For the text-containing cell, return its midpoint in (x, y) coordinate format. 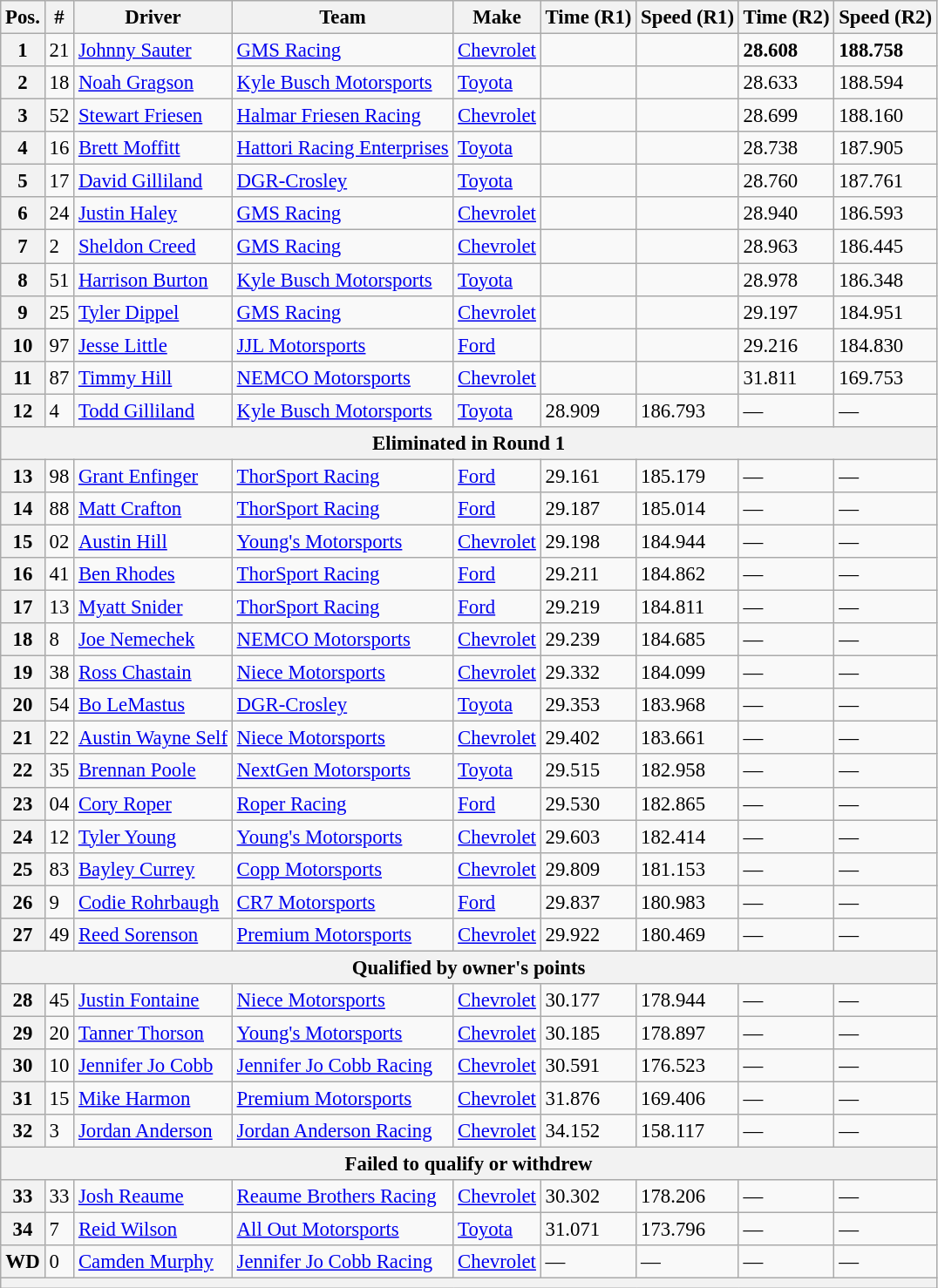
29.239 (588, 640)
88 (59, 509)
Halmar Friesen Racing (343, 116)
182.414 (688, 837)
187.761 (886, 181)
Sheldon Creed (153, 247)
27 (23, 935)
Driver (153, 17)
Todd Gilliland (153, 410)
04 (59, 803)
29.809 (588, 869)
Make (497, 17)
Ben Rhodes (153, 574)
185.179 (688, 476)
30.185 (588, 1033)
19 (23, 673)
Brennan Poole (153, 771)
02 (59, 541)
176.523 (688, 1066)
28.978 (786, 280)
Camden Murphy (153, 1263)
183.661 (688, 738)
29.197 (786, 312)
180.469 (688, 935)
29.515 (588, 771)
183.968 (688, 705)
28.738 (786, 148)
Bo LeMastus (153, 705)
29 (23, 1033)
30.302 (588, 1196)
184.685 (688, 640)
23 (23, 803)
31.876 (588, 1099)
182.865 (688, 803)
# (59, 17)
David Gilliland (153, 181)
28 (23, 1000)
Speed (R1) (688, 17)
54 (59, 705)
186.793 (688, 410)
180.983 (688, 902)
29.187 (588, 509)
29.216 (786, 345)
184.811 (688, 607)
28.699 (786, 116)
Justin Fontaine (153, 1000)
Joe Nemechek (153, 640)
Brett Moffitt (153, 148)
All Out Motorsports (343, 1230)
185.014 (688, 509)
Bayley Currey (153, 869)
87 (59, 377)
Cory Roper (153, 803)
Tyler Young (153, 837)
Speed (R2) (886, 17)
Josh Reaume (153, 1196)
28.940 (786, 214)
28.760 (786, 181)
0 (59, 1263)
JJL Motorsports (343, 345)
Reed Sorenson (153, 935)
34.152 (588, 1131)
Qualified by owner's points (469, 967)
11 (23, 377)
Reid Wilson (153, 1230)
188.160 (886, 116)
30.177 (588, 1000)
Jesse Little (153, 345)
188.758 (886, 51)
Matt Crafton (153, 509)
35 (59, 771)
29.353 (588, 705)
30 (23, 1066)
Grant Enfinger (153, 476)
178.944 (688, 1000)
51 (59, 280)
186.348 (886, 280)
Reaume Brothers Racing (343, 1196)
173.796 (688, 1230)
31.811 (786, 377)
CR7 Motorsports (343, 902)
Justin Haley (153, 214)
31 (23, 1099)
Failed to qualify or withdrew (469, 1164)
Copp Motorsports (343, 869)
Tanner Thorson (153, 1033)
Roper Racing (343, 803)
Team (343, 17)
186.445 (886, 247)
1 (23, 51)
169.406 (688, 1099)
29.922 (588, 935)
Myatt Snider (153, 607)
169.753 (886, 377)
178.897 (688, 1033)
Jordan Anderson (153, 1131)
97 (59, 345)
184.951 (886, 312)
WD (23, 1263)
Harrison Burton (153, 280)
182.958 (688, 771)
98 (59, 476)
184.099 (688, 673)
29.198 (588, 541)
Jennifer Jo Cobb (153, 1066)
5 (23, 181)
184.862 (688, 574)
29.402 (588, 738)
41 (59, 574)
29.211 (588, 574)
32 (23, 1131)
184.830 (886, 345)
29.603 (588, 837)
Stewart Friesen (153, 116)
Eliminated in Round 1 (469, 444)
28.633 (786, 83)
83 (59, 869)
Ross Chastain (153, 673)
28.963 (786, 247)
Jordan Anderson Racing (343, 1131)
Pos. (23, 17)
Timmy Hill (153, 377)
49 (59, 935)
29.530 (588, 803)
Austin Hill (153, 541)
26 (23, 902)
Hattori Racing Enterprises (343, 148)
Tyler Dippel (153, 312)
Time (R2) (786, 17)
Time (R1) (588, 17)
Johnny Sauter (153, 51)
Mike Harmon (153, 1099)
29.219 (588, 607)
181.153 (688, 869)
28.608 (786, 51)
31.071 (588, 1230)
184.944 (688, 541)
188.594 (886, 83)
28.909 (588, 410)
186.593 (886, 214)
187.905 (886, 148)
Noah Gragson (153, 83)
Codie Rohrbaugh (153, 902)
Austin Wayne Self (153, 738)
29.332 (588, 673)
34 (23, 1230)
NextGen Motorsports (343, 771)
30.591 (588, 1066)
29.161 (588, 476)
178.206 (688, 1196)
52 (59, 116)
38 (59, 673)
45 (59, 1000)
158.117 (688, 1131)
6 (23, 214)
14 (23, 509)
29.837 (588, 902)
